Locate the cell with the specified text and output its (x, y) center coordinate. 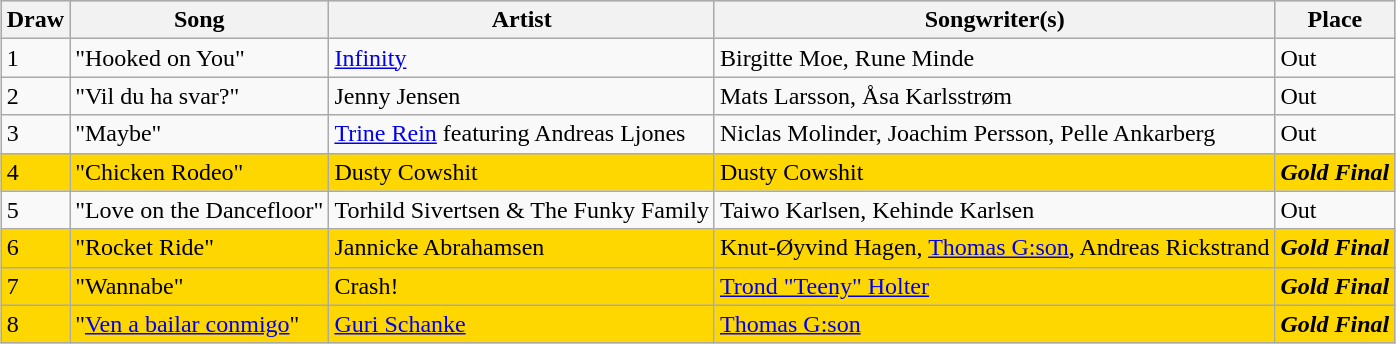
"Love on the Dancefloor" (200, 210)
Songwriter(s) (994, 20)
"Maybe" (200, 134)
Trine Rein featuring Andreas Ljones (522, 134)
Knut-Øyvind Hagen, Thomas G:son, Andreas Rickstrand (994, 248)
Crash! (522, 286)
4 (35, 172)
Mats Larsson, Åsa Karlsstrøm (994, 96)
Draw (35, 20)
Guri Schanke (522, 324)
Jannicke Abrahamsen (522, 248)
Infinity (522, 58)
"Ven a bailar conmigo" (200, 324)
8 (35, 324)
5 (35, 210)
6 (35, 248)
Song (200, 20)
1 (35, 58)
3 (35, 134)
Birgitte Moe, Rune Minde (994, 58)
"Wannabe" (200, 286)
Thomas G:son (994, 324)
2 (35, 96)
"Chicken Rodeo" (200, 172)
Taiwo Karlsen, Kehinde Karlsen (994, 210)
Torhild Sivertsen & The Funky Family (522, 210)
"Hooked on You" (200, 58)
"Vil du ha svar?" (200, 96)
Place (1335, 20)
Niclas Molinder, Joachim Persson, Pelle Ankarberg (994, 134)
Artist (522, 20)
Jenny Jensen (522, 96)
"Rocket Ride" (200, 248)
7 (35, 286)
Trond "Teeny" Holter (994, 286)
